Return the [X, Y] coordinate for the center point of the cell that contains the specified text.  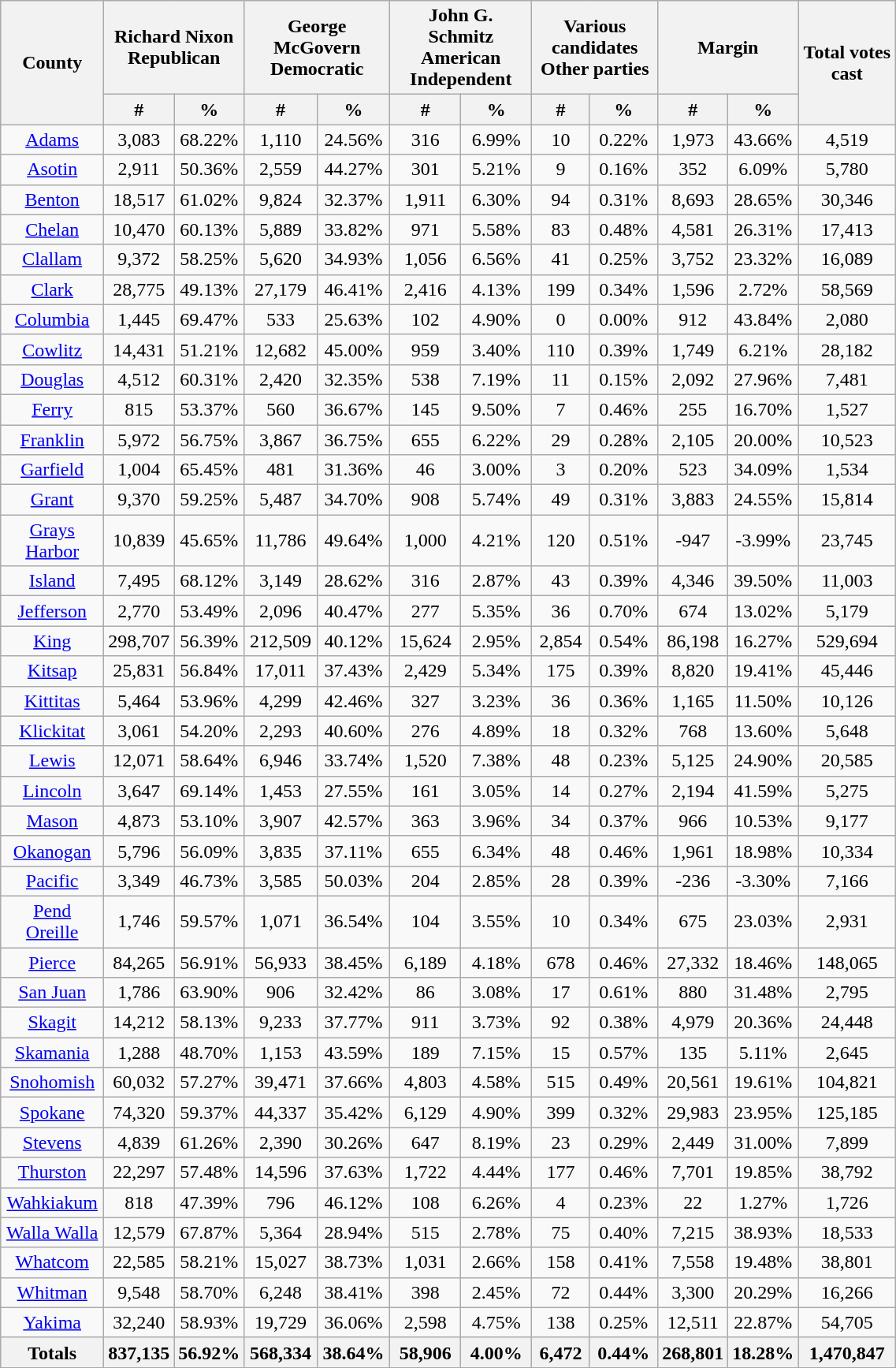
13.02% [763, 611]
Pend Oreille [52, 921]
Whatcom [52, 1262]
69.47% [210, 319]
1.27% [763, 1202]
28.94% [353, 1232]
18.46% [763, 963]
0.48% [624, 229]
27,179 [281, 289]
2,931 [847, 921]
2,911 [139, 170]
906 [281, 993]
5,464 [139, 701]
2,559 [281, 170]
1,534 [847, 470]
7 [561, 409]
4 [561, 1202]
1,470,847 [847, 1352]
6,472 [561, 1352]
19,729 [281, 1322]
19.41% [763, 671]
56.75% [210, 439]
6,189 [426, 963]
212,509 [281, 641]
Adams [52, 140]
102 [426, 319]
908 [426, 500]
9,824 [281, 199]
912 [693, 319]
Clallam [52, 259]
42.57% [353, 821]
10,334 [847, 851]
110 [561, 349]
2,420 [281, 379]
31.36% [353, 470]
10,470 [139, 229]
911 [426, 1023]
276 [426, 731]
31.48% [763, 993]
-947 [693, 541]
Cowlitz [52, 349]
59.25% [210, 500]
40.47% [353, 611]
72 [561, 1292]
38.64% [353, 1352]
14,596 [281, 1172]
Columbia [52, 319]
Okanogan [52, 851]
74,320 [139, 1113]
38,801 [847, 1262]
0.15% [624, 379]
12,579 [139, 1232]
John G. SchmitzAmerican Independent [461, 47]
3,149 [281, 581]
18.28% [763, 1352]
59.37% [210, 1113]
560 [281, 409]
40.60% [353, 731]
22,585 [139, 1262]
0.54% [624, 641]
28,182 [847, 349]
8,820 [693, 671]
56.92% [210, 1352]
53.10% [210, 821]
5,620 [281, 259]
40.12% [353, 641]
18 [561, 731]
56.84% [210, 671]
1,746 [139, 921]
10.53% [763, 821]
67.87% [210, 1232]
4.13% [496, 289]
9,177 [847, 821]
678 [561, 963]
268,801 [693, 1352]
6.56% [496, 259]
34.70% [353, 500]
Whitman [52, 1292]
6.99% [496, 140]
22,297 [139, 1172]
86 [426, 993]
36.67% [353, 409]
120 [561, 541]
19.85% [763, 1172]
24.55% [763, 500]
Mason [52, 821]
3.23% [496, 701]
17,413 [847, 229]
5.34% [496, 671]
4,979 [693, 1023]
28 [561, 881]
50.36% [210, 170]
5,364 [281, 1232]
145 [426, 409]
15 [561, 1053]
301 [426, 170]
3,835 [281, 851]
6.30% [496, 199]
23,745 [847, 541]
43.59% [353, 1053]
3.40% [496, 349]
26.31% [763, 229]
Grays Harbor [52, 541]
25.63% [353, 319]
54,705 [847, 1322]
Lewis [52, 761]
352 [693, 170]
3 [561, 470]
Spokane [52, 1113]
3,752 [693, 259]
Richard NixonRepublican [174, 47]
3,083 [139, 140]
58.25% [210, 259]
23.95% [763, 1113]
37.63% [353, 1172]
12,071 [139, 761]
58.70% [210, 1292]
880 [693, 993]
Stevens [52, 1142]
Kittitas [52, 701]
818 [139, 1202]
4.00% [496, 1352]
5,648 [847, 731]
1,596 [693, 289]
8,693 [693, 199]
6,248 [281, 1292]
104,821 [847, 1083]
14,431 [139, 349]
4,803 [426, 1083]
Various candidatesOther parties [595, 47]
4,839 [139, 1142]
31.00% [763, 1142]
148,065 [847, 963]
108 [426, 1202]
255 [693, 409]
35.42% [353, 1113]
4,346 [693, 581]
34 [561, 821]
17 [561, 993]
Wahkiakum [52, 1202]
Kitsap [52, 671]
19.61% [763, 1083]
298,707 [139, 641]
2.45% [496, 1292]
39.50% [763, 581]
61.26% [210, 1142]
2,416 [426, 289]
20.00% [763, 439]
Yakima [52, 1322]
92 [561, 1023]
199 [561, 289]
0.51% [624, 541]
27,332 [693, 963]
959 [426, 349]
28.65% [763, 199]
14 [561, 791]
Jefferson [52, 611]
27.55% [353, 791]
20,561 [693, 1083]
94 [561, 199]
28,775 [139, 289]
8.19% [496, 1142]
2,390 [281, 1142]
1,961 [693, 851]
58.64% [210, 761]
1,722 [426, 1172]
3,867 [281, 439]
58.21% [210, 1262]
7,166 [847, 881]
24.90% [763, 761]
-3.30% [763, 881]
1,153 [281, 1053]
54.20% [210, 731]
63.90% [210, 993]
25,831 [139, 671]
46.73% [210, 881]
18,533 [847, 1232]
7,495 [139, 581]
22.87% [763, 1322]
4.58% [496, 1083]
38.41% [353, 1292]
23.03% [763, 921]
2.78% [496, 1232]
815 [139, 409]
0.41% [624, 1262]
0.27% [624, 791]
45.00% [353, 349]
46 [426, 470]
1,004 [139, 470]
34.09% [763, 470]
1,071 [281, 921]
0.49% [624, 1083]
38.93% [763, 1232]
Benton [52, 199]
398 [426, 1292]
57.48% [210, 1172]
San Juan [52, 993]
32,240 [139, 1322]
15,027 [281, 1262]
7.15% [496, 1053]
2,429 [426, 671]
86,198 [693, 641]
Clark [52, 289]
65.45% [210, 470]
68.12% [210, 581]
1,786 [139, 993]
Total votes cast [847, 63]
529,694 [847, 641]
2.95% [496, 641]
3.96% [496, 821]
189 [426, 1053]
0.00% [624, 319]
10,839 [139, 541]
2,645 [847, 1053]
5,125 [693, 761]
18.98% [763, 851]
5.11% [763, 1053]
Klickitat [52, 731]
5.58% [496, 229]
4,873 [139, 821]
29,983 [693, 1113]
3,907 [281, 821]
2,293 [281, 731]
2,080 [847, 319]
41 [561, 259]
36.75% [353, 439]
15,814 [847, 500]
1,110 [281, 140]
King [52, 641]
37.43% [353, 671]
363 [426, 821]
4,512 [139, 379]
3,883 [693, 500]
837,135 [139, 1352]
3.55% [496, 921]
9,372 [139, 259]
0.38% [624, 1023]
37.66% [353, 1083]
0.36% [624, 701]
7.19% [496, 379]
0.57% [624, 1053]
0.61% [624, 993]
30,346 [847, 199]
32.37% [353, 199]
43.66% [763, 140]
43 [561, 581]
Pacific [52, 881]
5,796 [139, 851]
4,299 [281, 701]
4.18% [496, 963]
45,446 [847, 671]
36.06% [353, 1322]
125,185 [847, 1113]
1,749 [693, 349]
1,726 [847, 1202]
2,105 [693, 439]
53.96% [210, 701]
16.27% [763, 641]
23 [561, 1142]
9.50% [496, 409]
674 [693, 611]
2.87% [496, 581]
4,519 [847, 140]
49.64% [353, 541]
44.27% [353, 170]
49 [561, 500]
2,598 [426, 1322]
Grant [52, 500]
33.74% [353, 761]
39,471 [281, 1083]
4.89% [496, 731]
7,481 [847, 379]
5.74% [496, 500]
George McGovernDemocratic [317, 47]
1,056 [426, 259]
161 [426, 791]
4.21% [496, 541]
60.13% [210, 229]
5,889 [281, 229]
57.27% [210, 1083]
30.26% [353, 1142]
47.39% [210, 1202]
3.08% [496, 993]
523 [693, 470]
10,126 [847, 701]
138 [561, 1322]
3,300 [693, 1292]
County [52, 63]
5,972 [139, 439]
38,792 [847, 1172]
69.14% [210, 791]
0.40% [624, 1232]
9,548 [139, 1292]
4,581 [693, 229]
7,701 [693, 1172]
0 [561, 319]
2,092 [693, 379]
1,288 [139, 1053]
60,032 [139, 1083]
Douglas [52, 379]
44,337 [281, 1113]
3.00% [496, 470]
0.29% [624, 1142]
2,854 [561, 641]
58,906 [426, 1352]
971 [426, 229]
-236 [693, 881]
3.73% [496, 1023]
4.44% [496, 1172]
61.02% [210, 199]
0.20% [624, 470]
32.42% [353, 993]
11 [561, 379]
10,523 [847, 439]
Ferry [52, 409]
177 [561, 1172]
2,449 [693, 1142]
51.21% [210, 349]
3.05% [496, 791]
Snohomish [52, 1083]
24.56% [353, 140]
6.34% [496, 851]
11,003 [847, 581]
7,558 [693, 1262]
56,933 [281, 963]
204 [426, 881]
2,096 [281, 611]
11.50% [763, 701]
46.41% [353, 289]
9,233 [281, 1023]
48.70% [210, 1053]
3,061 [139, 731]
9 [561, 170]
6,946 [281, 761]
1,165 [693, 701]
6.09% [763, 170]
2.85% [496, 881]
53.49% [210, 611]
1,031 [426, 1262]
32.35% [353, 379]
49.13% [210, 289]
538 [426, 379]
175 [561, 671]
50.03% [353, 881]
45.65% [210, 541]
7,215 [693, 1232]
533 [281, 319]
3,349 [139, 881]
966 [693, 821]
37.77% [353, 1023]
1,445 [139, 319]
6.21% [763, 349]
16,266 [847, 1292]
2.72% [763, 289]
38.73% [353, 1262]
327 [426, 701]
2,194 [693, 791]
16,089 [847, 259]
Skagit [52, 1023]
2,795 [847, 993]
28.62% [353, 581]
5,780 [847, 170]
37.11% [353, 851]
58,569 [847, 289]
27.96% [763, 379]
Garfield [52, 470]
42.46% [353, 701]
0.22% [624, 140]
56.91% [210, 963]
13.60% [763, 731]
17,011 [281, 671]
15,624 [426, 641]
7.38% [496, 761]
Pierce [52, 963]
Lincoln [52, 791]
6,129 [426, 1113]
58.93% [210, 1322]
41.59% [763, 791]
20.29% [763, 1292]
Thurston [52, 1172]
43.84% [763, 319]
12,511 [693, 1322]
22 [693, 1202]
83 [561, 229]
0.37% [624, 821]
Walla Walla [52, 1232]
2,770 [139, 611]
9,370 [139, 500]
0.70% [624, 611]
796 [281, 1202]
399 [561, 1113]
68.22% [210, 140]
58.13% [210, 1023]
768 [693, 731]
18,517 [139, 199]
277 [426, 611]
1,453 [281, 791]
Margin [728, 47]
38.45% [353, 963]
5,487 [281, 500]
675 [693, 921]
84,265 [139, 963]
Totals [52, 1352]
481 [281, 470]
36.54% [353, 921]
1,973 [693, 140]
2.66% [496, 1262]
158 [561, 1262]
3,647 [139, 791]
24,448 [847, 1023]
56.39% [210, 641]
Island [52, 581]
5.21% [496, 170]
647 [426, 1142]
3,585 [281, 881]
4.75% [496, 1322]
0.16% [624, 170]
6.26% [496, 1202]
16.70% [763, 409]
0.28% [624, 439]
14,212 [139, 1023]
5.35% [496, 611]
46.12% [353, 1202]
1,520 [426, 761]
75 [561, 1232]
29 [561, 439]
1,911 [426, 199]
1,000 [426, 541]
33.82% [353, 229]
23.32% [763, 259]
19.48% [763, 1262]
12,682 [281, 349]
104 [426, 921]
Asotin [52, 170]
568,334 [281, 1352]
5,275 [847, 791]
6.22% [496, 439]
34.93% [353, 259]
59.57% [210, 921]
53.37% [210, 409]
Franklin [52, 439]
60.31% [210, 379]
20,585 [847, 761]
56.09% [210, 851]
Skamania [52, 1053]
11,786 [281, 541]
5,179 [847, 611]
-3.99% [763, 541]
Chelan [52, 229]
20.36% [763, 1023]
135 [693, 1053]
1,527 [847, 409]
7,899 [847, 1142]
